Find where the given text appears and provide that cell's center as (x, y) coordinate. 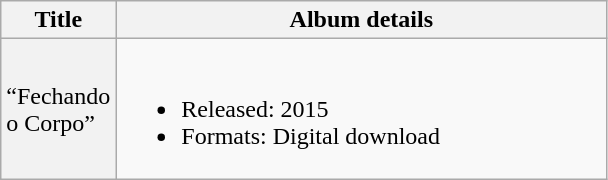
Released: 2015Formats: Digital download (362, 109)
Title (58, 20)
Album details (362, 20)
“Fechando o Corpo” (58, 109)
